Extract the (x, y) coordinate from the center of the cell holding the provided text.  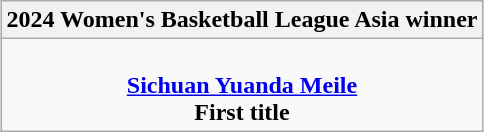
Sichuan Yuanda MeileFirst title (242, 85)
2024 Women's Basketball League Asia winner (242, 20)
